Output the [x, y] coordinate of the center of the cell containing the given text.  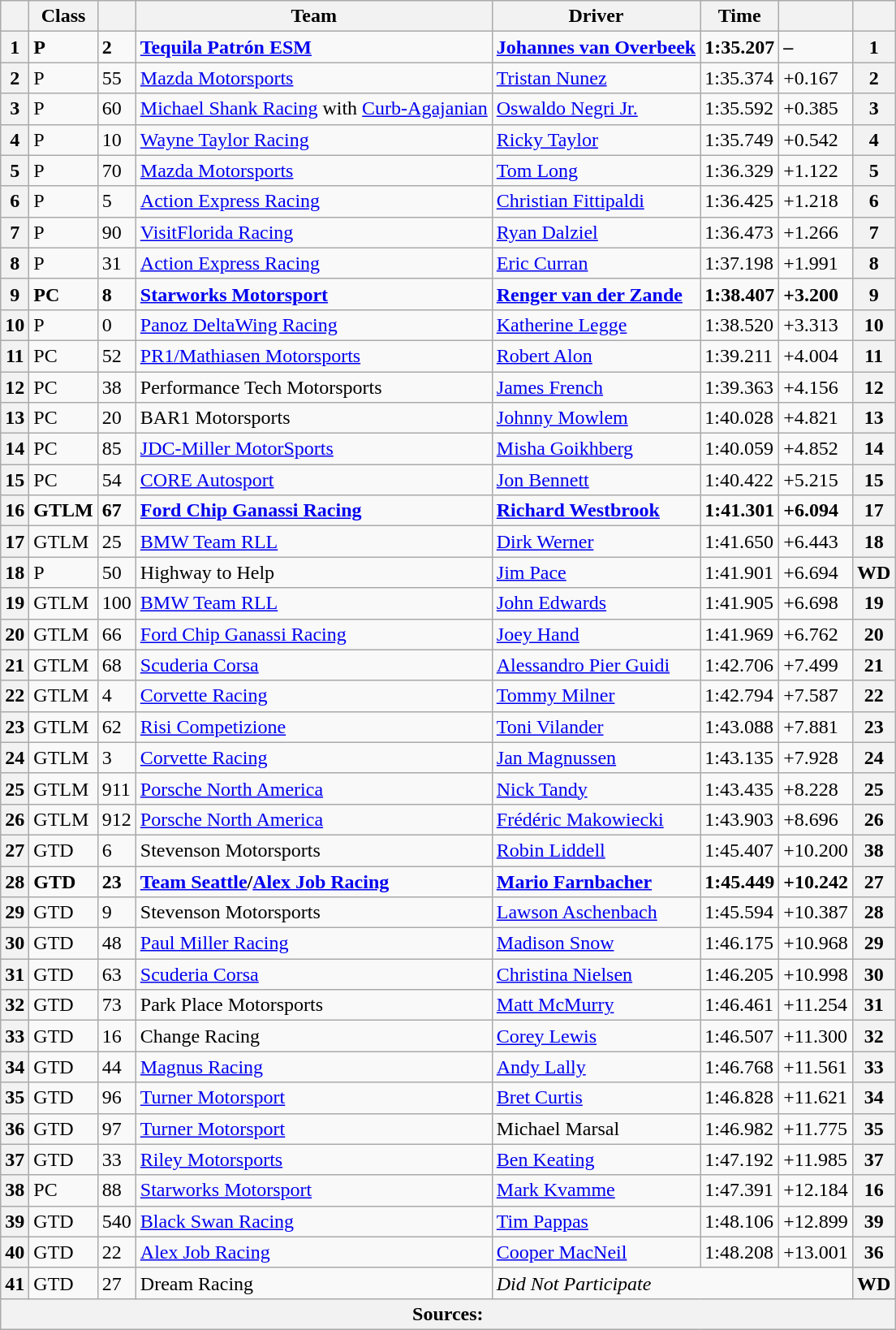
1:46.175 [740, 944]
Oswaldo Negri Jr. [596, 109]
Driver [596, 16]
1:41.905 [740, 603]
1:36.425 [740, 201]
88 [117, 1190]
41 [15, 1283]
Risi Competizione [313, 727]
85 [117, 449]
52 [117, 356]
Riley Motorsports [313, 1159]
Magnus Racing [313, 1067]
– [816, 47]
67 [117, 511]
Team [313, 16]
Ben Keating [596, 1159]
+7.881 [816, 727]
+11.985 [816, 1159]
Michael Marsal [596, 1129]
Robin Liddell [596, 850]
55 [117, 78]
1:45.449 [740, 881]
1:41.901 [740, 572]
+10.242 [816, 881]
73 [117, 1005]
+4.852 [816, 449]
+11.300 [816, 1036]
Robert Alon [596, 356]
+4.821 [816, 418]
912 [117, 819]
1:39.211 [740, 356]
Bret Curtis [596, 1098]
Team Seattle/Alex Job Racing [313, 881]
50 [117, 572]
68 [117, 665]
+10.200 [816, 850]
+12.899 [816, 1221]
1:36.473 [740, 232]
1:35.749 [740, 140]
1:38.520 [740, 325]
+4.004 [816, 356]
Tom Long [596, 171]
Nick Tandy [596, 788]
1:47.192 [740, 1159]
Alex Job Racing [313, 1252]
40 [15, 1252]
1:46.982 [740, 1129]
1:42.706 [740, 665]
Christian Fittipaldi [596, 201]
+7.499 [816, 665]
Park Place Motorsports [313, 1005]
1:46.205 [740, 974]
+0.385 [816, 109]
1:48.208 [740, 1252]
+7.928 [816, 758]
1:43.435 [740, 788]
1:45.407 [740, 850]
+0.167 [816, 78]
1:48.106 [740, 1221]
+0.542 [816, 140]
Class [63, 16]
1:46.768 [740, 1067]
1:37.198 [740, 263]
1:35.374 [740, 78]
Mark Kvamme [596, 1190]
+7.587 [816, 696]
+11.254 [816, 1005]
+12.184 [816, 1190]
Jan Magnussen [596, 758]
1:43.088 [740, 727]
John Edwards [596, 603]
1:40.422 [740, 480]
1:46.461 [740, 1005]
Renger van der Zande [596, 294]
+1.218 [816, 201]
Cooper MacNeil [596, 1252]
Johannes van Overbeek [596, 47]
70 [117, 171]
Time [740, 16]
VisitFlorida Racing [313, 232]
Highway to Help [313, 572]
Black Swan Racing [313, 1221]
1:36.329 [740, 171]
Dream Racing [313, 1283]
+6.443 [816, 542]
Dirk Werner [596, 542]
+4.156 [816, 387]
Tristan Nunez [596, 78]
540 [117, 1221]
Madison Snow [596, 944]
Panoz DeltaWing Racing [313, 325]
96 [117, 1098]
90 [117, 232]
Andy Lally [596, 1067]
60 [117, 109]
100 [117, 603]
+3.200 [816, 294]
Wayne Taylor Racing [313, 140]
0 [117, 325]
1:43.135 [740, 758]
Johnny Mowlem [596, 418]
Jon Bennett [596, 480]
Jim Pace [596, 572]
54 [117, 480]
1:40.028 [740, 418]
Performance Tech Motorsports [313, 387]
Matt McMurry [596, 1005]
Did Not Participate [672, 1283]
BAR1 Motorsports [313, 418]
97 [117, 1129]
Tommy Milner [596, 696]
+10.387 [816, 913]
+6.698 [816, 603]
+3.313 [816, 325]
1:41.301 [740, 511]
+8.228 [816, 788]
JDC-Miller MotorSports [313, 449]
+6.694 [816, 572]
Eric Curran [596, 263]
44 [117, 1067]
Sources: [448, 1314]
1:38.407 [740, 294]
Tequila Patrón ESM [313, 47]
James French [596, 387]
+11.775 [816, 1129]
+1.266 [816, 232]
+8.696 [816, 819]
+1.991 [816, 263]
Ryan Dalziel [596, 232]
Mario Farnbacher [596, 881]
+5.215 [816, 480]
PR1/Mathiasen Motorsports [313, 356]
1:41.650 [740, 542]
1:46.507 [740, 1036]
+11.621 [816, 1098]
Tim Pappas [596, 1221]
1:35.207 [740, 47]
Misha Goikhberg [596, 449]
66 [117, 634]
1:47.391 [740, 1190]
Christina Nielsen [596, 974]
1:41.969 [740, 634]
1:42.794 [740, 696]
Ricky Taylor [596, 140]
62 [117, 727]
63 [117, 974]
Katherine Legge [596, 325]
+13.001 [816, 1252]
Corey Lewis [596, 1036]
1:46.828 [740, 1098]
Paul Miller Racing [313, 944]
+6.762 [816, 634]
1:39.363 [740, 387]
1:40.059 [740, 449]
Joey Hand [596, 634]
1:45.594 [740, 913]
1:43.903 [740, 819]
Frédéric Makowiecki [596, 819]
1:35.592 [740, 109]
911 [117, 788]
Michael Shank Racing with Curb-Agajanian [313, 109]
+10.968 [816, 944]
Change Racing [313, 1036]
Richard Westbrook [596, 511]
Toni Vilander [596, 727]
CORE Autosport [313, 480]
+10.998 [816, 974]
+6.094 [816, 511]
+1.122 [816, 171]
+11.561 [816, 1067]
Alessandro Pier Guidi [596, 665]
48 [117, 944]
Lawson Aschenbach [596, 913]
